Extract the (x, y) coordinate from the center of the cell holding the provided text.  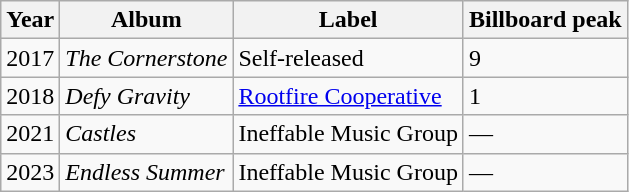
Year (30, 20)
2021 (30, 134)
Billboard peak (545, 20)
Rootfire Cooperative (348, 96)
2017 (30, 58)
Album (146, 20)
Self-released (348, 58)
2018 (30, 96)
Label (348, 20)
Defy Gravity (146, 96)
Endless Summer (146, 172)
1 (545, 96)
2023 (30, 172)
The Cornerstone (146, 58)
Castles (146, 134)
9 (545, 58)
